Provide the (x, y) coordinate of the cell's center where the given text is located.  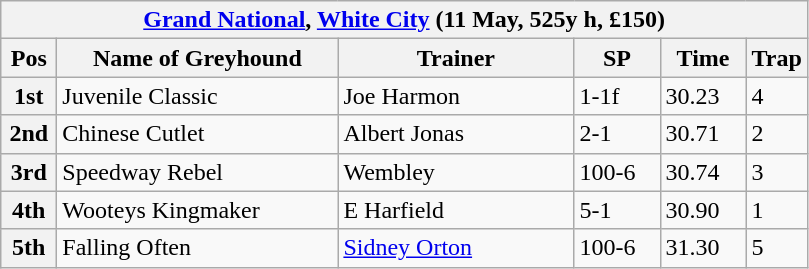
Trap (776, 58)
Wooteys Kingmaker (198, 210)
1st (29, 96)
31.30 (703, 248)
Trainer (456, 58)
2nd (29, 134)
5 (776, 248)
Speedway Rebel (198, 172)
30.90 (703, 210)
Time (703, 58)
Wembley (456, 172)
Juvenile Classic (198, 96)
Falling Often (198, 248)
1-1f (617, 96)
2-1 (617, 134)
5-1 (617, 210)
30.71 (703, 134)
30.23 (703, 96)
Pos (29, 58)
E Harfield (456, 210)
Albert Jonas (456, 134)
Sidney Orton (456, 248)
2 (776, 134)
Joe Harmon (456, 96)
4 (776, 96)
3 (776, 172)
Grand National, White City (11 May, 525y h, £150) (404, 20)
Name of Greyhound (198, 58)
Chinese Cutlet (198, 134)
3rd (29, 172)
30.74 (703, 172)
4th (29, 210)
SP (617, 58)
5th (29, 248)
1 (776, 210)
